For the text-containing cell, return its midpoint in (x, y) coordinate format. 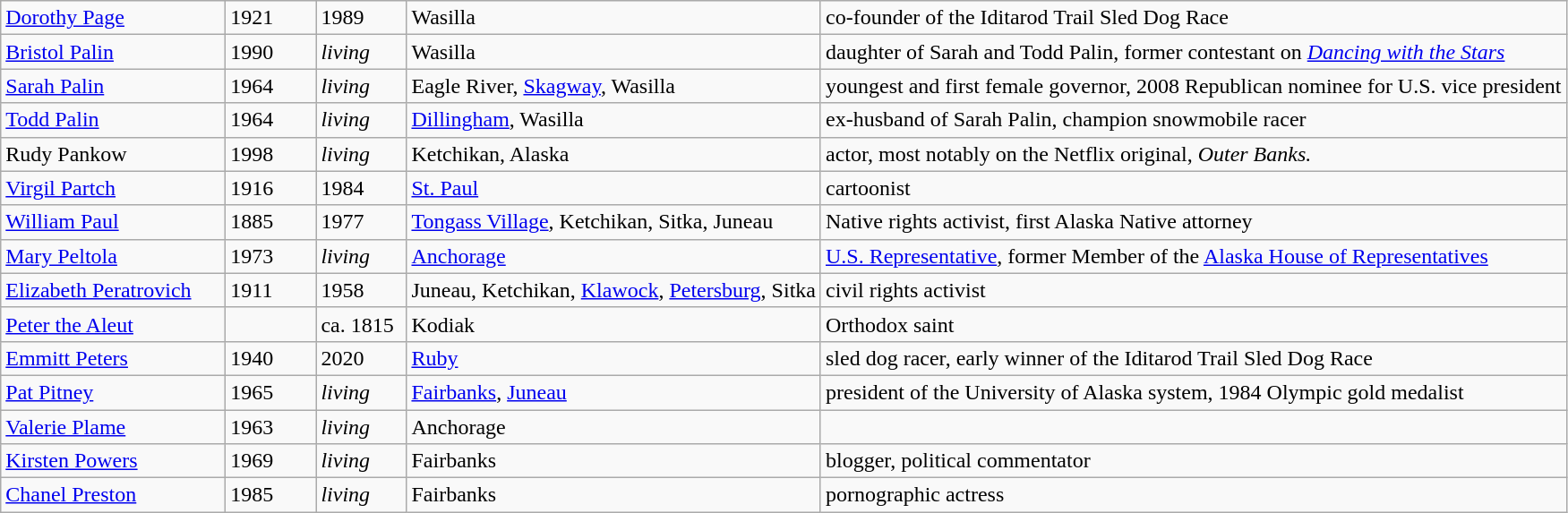
Ketchikan, Alaska (614, 154)
1911 (270, 290)
Fairbanks, Juneau (614, 392)
Kirsten Powers (113, 461)
Emmitt Peters (113, 358)
youngest and first female governor, 2008 Republican nominee for U.S. vice president (1193, 86)
Pat Pitney (113, 392)
Rudy Pankow (113, 154)
Eagle River, Skagway, Wasilla (614, 86)
Mary Peltola (113, 256)
president of the University of Alaska system, 1984 Olympic gold medalist (1193, 392)
Valerie Plame (113, 427)
civil rights activist (1193, 290)
1916 (270, 188)
Ruby (614, 358)
co-founder of the Iditarod Trail Sled Dog Race (1193, 18)
Dillingham, Wasilla (614, 120)
Native rights activist, first Alaska Native attorney (1193, 222)
U.S. Representative, former Member of the Alaska House of Representatives (1193, 256)
blogger, political commentator (1193, 461)
Bristol Palin (113, 52)
cartoonist (1193, 188)
1977 (362, 222)
1958 (362, 290)
actor, most notably on the Netflix original, Outer Banks. (1193, 154)
Kodiak (614, 324)
Sarah Palin (113, 86)
daughter of Sarah and Todd Palin, former contestant on Dancing with the Stars (1193, 52)
1885 (270, 222)
1965 (270, 392)
Todd Palin (113, 120)
1984 (362, 188)
William Paul (113, 222)
1921 (270, 18)
2020 (362, 358)
Tongass Village, Ketchikan, Sitka, Juneau (614, 222)
ex-husband of Sarah Palin, champion snowmobile racer (1193, 120)
1963 (270, 427)
Orthodox saint (1193, 324)
Dorothy Page (113, 18)
pornographic actress (1193, 495)
1989 (362, 18)
Peter the Aleut (113, 324)
1940 (270, 358)
Chanel Preston (113, 495)
sled dog racer, early winner of the Iditarod Trail Sled Dog Race (1193, 358)
1973 (270, 256)
1985 (270, 495)
ca. 1815 (362, 324)
St. Paul (614, 188)
1998 (270, 154)
Elizabeth Peratrovich (113, 290)
1990 (270, 52)
1969 (270, 461)
Juneau, Ketchikan, Klawock, Petersburg, Sitka (614, 290)
Virgil Partch (113, 188)
